Return the [x, y] coordinate for the center point of the cell that contains the specified text.  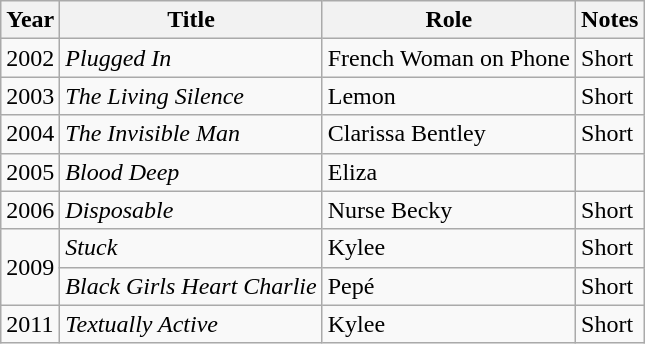
Title [191, 20]
2005 [30, 172]
2004 [30, 134]
2002 [30, 58]
Pepé [448, 286]
Notes [610, 20]
2009 [30, 267]
French Woman on Phone [448, 58]
Textually Active [191, 324]
Nurse Becky [448, 210]
Clarissa Bentley [448, 134]
Lemon [448, 96]
Stuck [191, 248]
Plugged In [191, 58]
The Invisible Man [191, 134]
The Living Silence [191, 96]
2006 [30, 210]
2011 [30, 324]
Disposable [191, 210]
Year [30, 20]
2003 [30, 96]
Eliza [448, 172]
Black Girls Heart Charlie [191, 286]
Role [448, 20]
Blood Deep [191, 172]
